Detect which cell encompasses the target text, then output its [x, y] center coordinate. 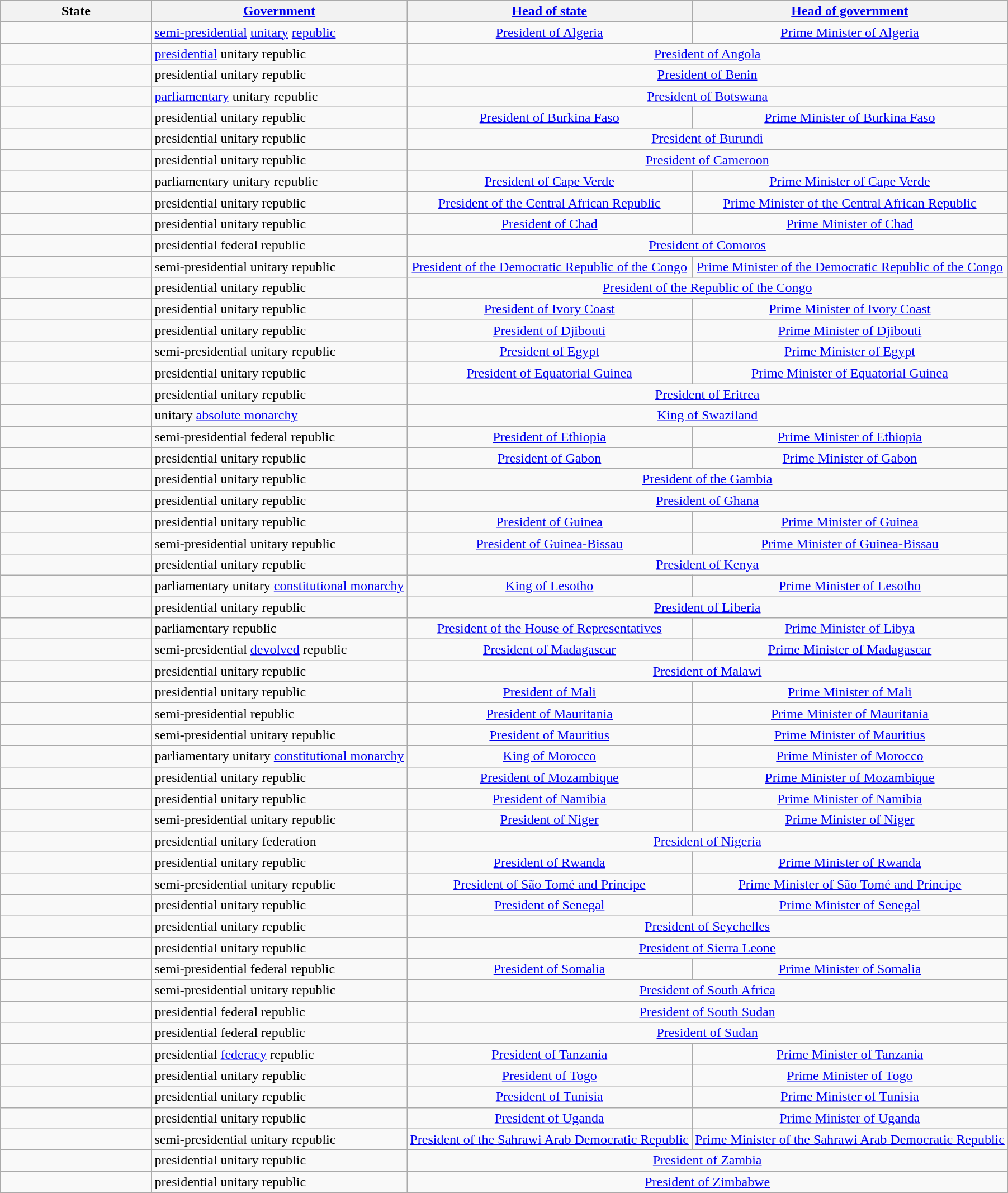
President of Gabon [550, 458]
President of Burkina Faso [550, 117]
President of the Gambia [707, 479]
State [76, 11]
President of Eritrea [707, 394]
Prime Minister of Cape Verde [850, 181]
President of Nigeria [707, 841]
President of Kenya [707, 564]
President of São Tomé and Príncipe [550, 884]
President of Liberia [707, 607]
semi-presidential devolved republic [280, 650]
President of Seychelles [707, 926]
President of Equatorial Guinea [550, 373]
Prime Minister of Mauritania [850, 714]
presidential unitary federation [280, 841]
President of Djibouti [550, 331]
President of Algeria [550, 32]
President of Uganda [550, 1118]
Prime Minister of São Tomé and Príncipe [850, 884]
President of the House of Representatives [550, 629]
President of Rwanda [550, 862]
Prime Minister of Algeria [850, 32]
Prime Minister of Somalia [850, 969]
King of Lesotho [550, 586]
President of Guinea [550, 522]
Prime Minister of Mozambique [850, 777]
Prime Minister of the Sahrawi Arab Democratic Republic [850, 1139]
President of Mali [550, 692]
President of the Republic of the Congo [707, 288]
Government [280, 11]
President of South Africa [707, 991]
Prime Minister of Guinea-Bissau [850, 543]
Prime Minister of Chad [850, 224]
President of Mauritius [550, 735]
President of Comoros [707, 245]
President of the Sahrawi Arab Democratic Republic [550, 1139]
Prime Minister of Egypt [850, 352]
President of Ivory Coast [550, 309]
King of Morocco [550, 756]
President of Ethiopia [550, 437]
President of Benin [707, 75]
Prime Minister of Djibouti [850, 331]
Prime Minister of Gabon [850, 458]
President of Zimbabwe [707, 1182]
Prime Minister of Ivory Coast [850, 309]
Prime Minister of Lesotho [850, 586]
Prime Minister of Madagascar [850, 650]
President of Egypt [550, 352]
presidential federacy republic [280, 1054]
President of Ghana [707, 501]
parliamentary republic [280, 629]
President of Cameroon [707, 160]
Prime Minister of Namibia [850, 799]
President of Madagascar [550, 650]
Prime Minister of Niger [850, 820]
President of the Democratic Republic of the Congo [550, 267]
Prime Minister of Guinea [850, 522]
President of Tunisia [550, 1097]
President of Namibia [550, 799]
President of Sudan [707, 1033]
President of Mauritania [550, 714]
President of South Sudan [707, 1012]
President of Malawi [707, 671]
President of the Central African Republic [550, 202]
Prime Minister of Rwanda [850, 862]
President of Chad [550, 224]
President of Sierra Leone [707, 948]
Prime Minister of Ethiopia [850, 437]
President of Burundi [707, 139]
Prime Minister of Burkina Faso [850, 117]
King of Swaziland [707, 416]
President of Zambia [707, 1161]
Prime Minister of Mauritius [850, 735]
Prime Minister of Togo [850, 1076]
Prime Minister of Morocco [850, 756]
Prime Minister of Tanzania [850, 1054]
unitary absolute monarchy [280, 416]
President of Tanzania [550, 1054]
Prime Minister of Mali [850, 692]
Head of government [850, 11]
President of Togo [550, 1076]
President of Botswana [707, 96]
President of Mozambique [550, 777]
semi-presidential republic [280, 714]
Prime Minister of Tunisia [850, 1097]
Head of state [550, 11]
President of Guinea-Bissau [550, 543]
President of Cape Verde [550, 181]
Prime Minister of the Central African Republic [850, 202]
Prime Minister of the Democratic Republic of the Congo [850, 267]
President of Somalia [550, 969]
Prime Minister of Senegal [850, 905]
President of Senegal [550, 905]
President of Niger [550, 820]
President of Angola [707, 54]
Prime Minister of Uganda [850, 1118]
Prime Minister of Equatorial Guinea [850, 373]
Prime Minister of Libya [850, 629]
